Provide the (X, Y) coordinate of the cell's center where the given text is located.  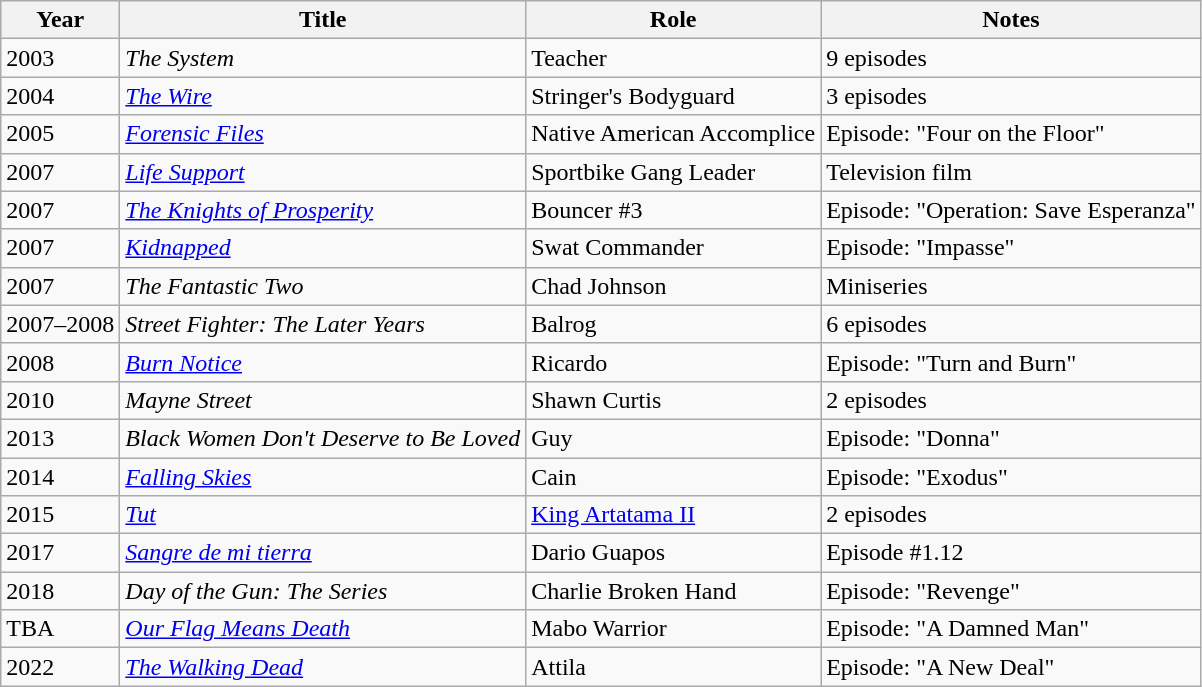
2008 (60, 362)
Mayne Street (323, 400)
2017 (60, 553)
Burn Notice (323, 362)
Episode: "Donna" (1012, 438)
Title (323, 20)
Episode: "Exodus" (1012, 477)
2005 (60, 134)
2007–2008 (60, 324)
Balrog (674, 324)
Attila (674, 667)
Episode: "A New Deal" (1012, 667)
Role (674, 20)
Television film (1012, 172)
The System (323, 58)
Swat Commander (674, 248)
2004 (60, 96)
Cain (674, 477)
Guy (674, 438)
Black Women Don't Deserve to Be Loved (323, 438)
The Wire (323, 96)
Forensic Files (323, 134)
2013 (60, 438)
The Walking Dead (323, 667)
Year (60, 20)
2018 (60, 591)
Our Flag Means Death (323, 629)
Sangre de mi tierra (323, 553)
Episode: "Turn and Burn" (1012, 362)
TBA (60, 629)
6 episodes (1012, 324)
Teacher (674, 58)
Sportbike Gang Leader (674, 172)
Day of the Gun: The Series (323, 591)
2022 (60, 667)
Kidnapped (323, 248)
Episode: "Four on the Floor" (1012, 134)
The Knights of Prosperity (323, 210)
2014 (60, 477)
Bouncer #3 (674, 210)
Episode: "Revenge" (1012, 591)
2010 (60, 400)
Chad Johnson (674, 286)
Miniseries (1012, 286)
The Fantastic Two (323, 286)
2003 (60, 58)
Notes (1012, 20)
2015 (60, 515)
Shawn Curtis (674, 400)
Life Support (323, 172)
Tut (323, 515)
Dario Guapos (674, 553)
3 episodes (1012, 96)
King Artatama II (674, 515)
Mabo Warrior (674, 629)
Episode #1.12 (1012, 553)
Episode: "Operation: Save Esperanza" (1012, 210)
Ricardo (674, 362)
Charlie Broken Hand (674, 591)
Falling Skies (323, 477)
Native American Accomplice (674, 134)
Episode: "Impasse" (1012, 248)
Street Fighter: The Later Years (323, 324)
9 episodes (1012, 58)
Episode: "A Damned Man" (1012, 629)
Stringer's Bodyguard (674, 96)
